Detect which cell encompasses the target text, then output its (x, y) center coordinate. 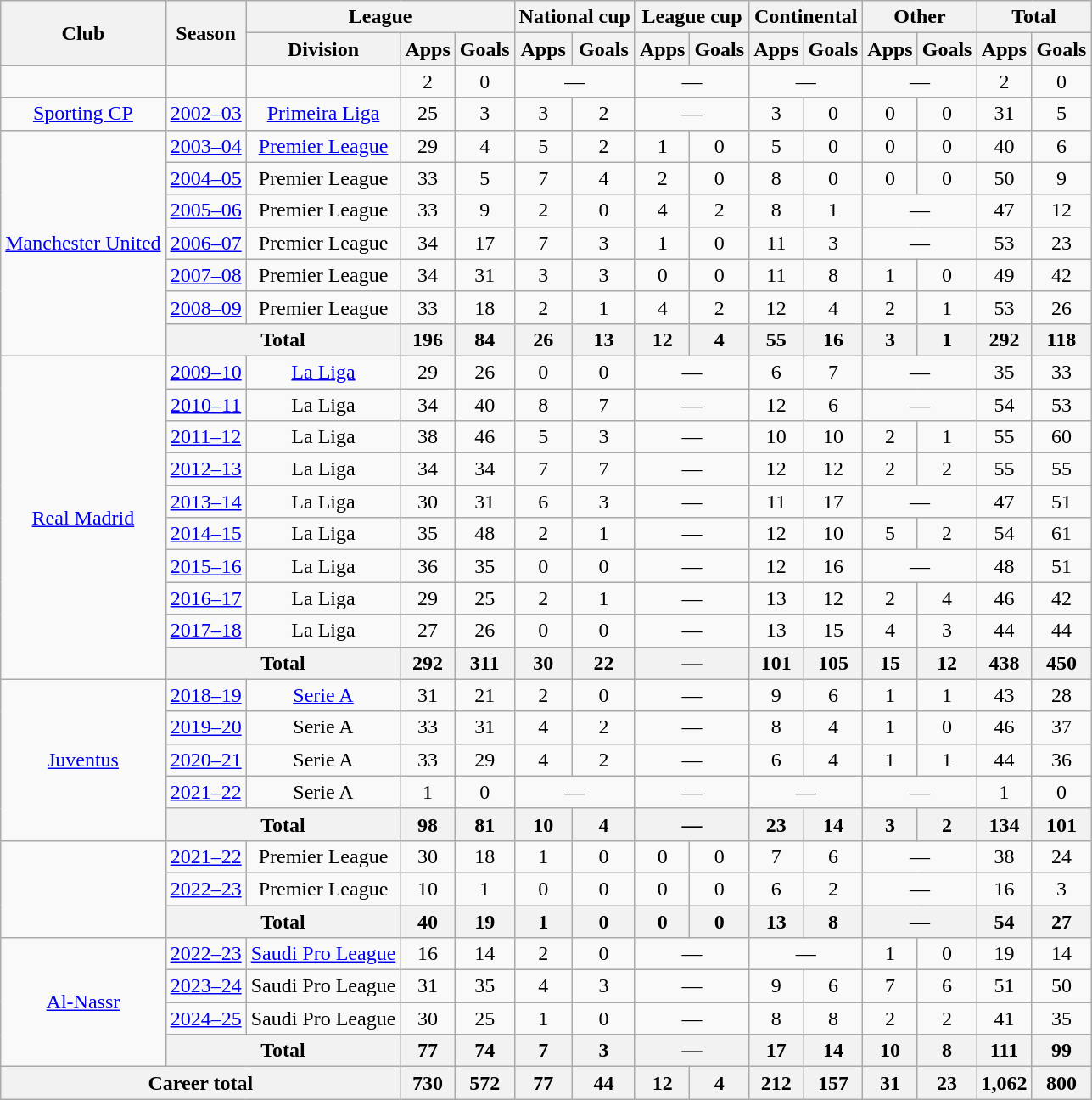
League (380, 17)
2017–18 (205, 631)
28 (1061, 695)
Sporting CP (83, 114)
2005–06 (205, 210)
105 (833, 663)
Season (205, 33)
21 (484, 695)
438 (1005, 663)
Other (920, 17)
2006–07 (205, 243)
84 (484, 340)
800 (1061, 1083)
450 (1061, 663)
National cup (574, 17)
157 (833, 1083)
2008–09 (205, 307)
2020–21 (205, 760)
2023–24 (205, 986)
2019–20 (205, 727)
196 (428, 340)
99 (1061, 1051)
98 (428, 824)
2009–10 (205, 372)
43 (1005, 695)
2024–25 (205, 1019)
Primeira Liga (323, 114)
61 (1061, 534)
2010–11 (205, 405)
2011–12 (205, 437)
2004–05 (205, 178)
81 (484, 824)
2002–03 (205, 114)
49 (1005, 275)
730 (428, 1083)
Club (83, 33)
2015–16 (205, 566)
2014–15 (205, 534)
24 (1061, 856)
Juventus (83, 760)
Manchester United (83, 243)
2012–13 (205, 469)
41 (1005, 1019)
311 (484, 663)
2018–19 (205, 695)
Division (323, 49)
60 (1061, 437)
League cup (692, 17)
22 (603, 663)
74 (484, 1051)
2013–14 (205, 502)
2007–08 (205, 275)
2016–17 (205, 598)
2003–04 (205, 146)
572 (484, 1083)
Career total (200, 1083)
212 (776, 1083)
111 (1005, 1051)
Real Madrid (83, 518)
37 (1061, 727)
134 (1005, 824)
1,062 (1005, 1083)
118 (1061, 340)
Al-Nassr (83, 1002)
Continental (806, 17)
